Pinpoint the cell where the given text exists, returning its (x, y) midpoint coordinate. 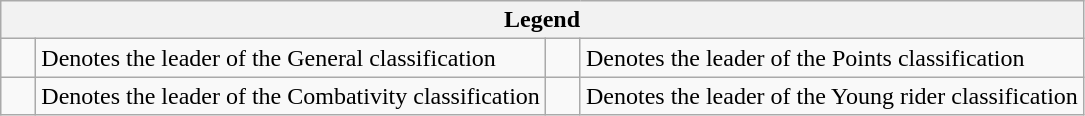
Denotes the leader of the Young rider classification (832, 96)
Denotes the leader of the Combativity classification (291, 96)
Legend (542, 20)
Denotes the leader of the General classification (291, 58)
Denotes the leader of the Points classification (832, 58)
